Return the [x, y] coordinate for the center point of the cell that contains the specified text.  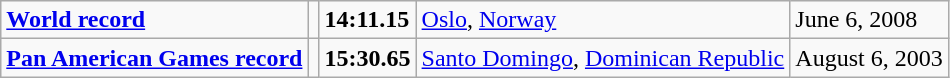
Santo Domingo, Dominican Republic [603, 58]
14:11.15 [368, 20]
15:30.65 [368, 58]
June 6, 2008 [869, 20]
World record [154, 20]
Oslo, Norway [603, 20]
Pan American Games record [154, 58]
August 6, 2003 [869, 58]
